Search for the cell housing the specified text and yield its [x, y] center coordinate. 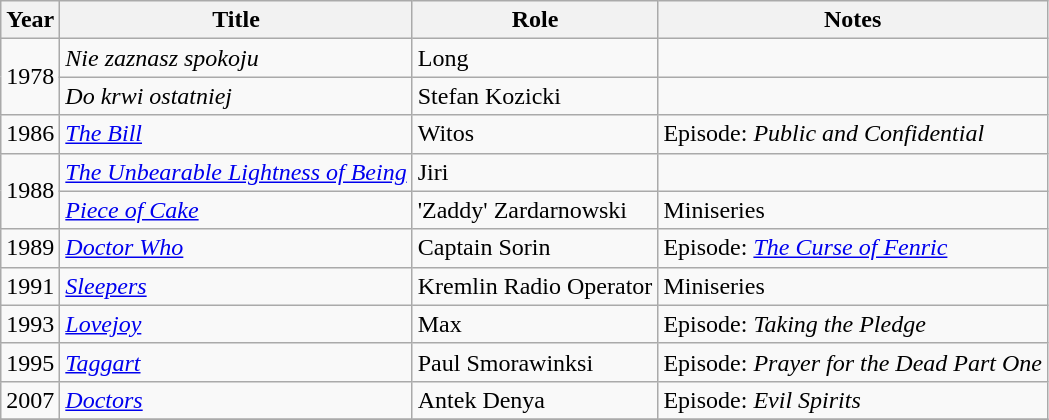
Episode: Prayer for the Dead Part One [853, 362]
Captain Sorin [535, 248]
Piece of Cake [236, 210]
The Bill [236, 134]
'Zaddy' Zardarnowski [535, 210]
1986 [30, 134]
Title [236, 20]
Lovejoy [236, 324]
Sleepers [236, 286]
Do krwi ostatniej [236, 96]
Episode: The Curse of Fenric [853, 248]
Doctors [236, 400]
1995 [30, 362]
The Unbearable Lightness of Being [236, 172]
1988 [30, 191]
1989 [30, 248]
Witos [535, 134]
Long [535, 58]
Nie zaznasz spokoju [236, 58]
Taggart [236, 362]
Paul Smorawinksi [535, 362]
Episode: Taking the Pledge [853, 324]
Year [30, 20]
Jiri [535, 172]
Kremlin Radio Operator [535, 286]
Notes [853, 20]
Role [535, 20]
Stefan Kozicki [535, 96]
Episode: Evil Spirits [853, 400]
Max [535, 324]
1993 [30, 324]
Antek Denya [535, 400]
1978 [30, 77]
Episode: Public and Confidential [853, 134]
2007 [30, 400]
Doctor Who [236, 248]
1991 [30, 286]
